From the cell containing the given text, extract its center point as [X, Y] coordinate. 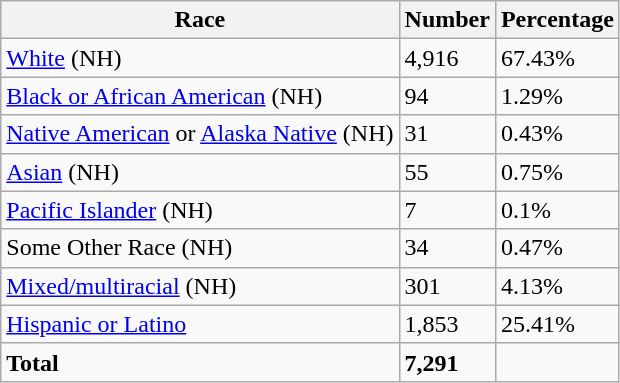
0.47% [557, 248]
25.41% [557, 324]
Total [200, 362]
White (NH) [200, 58]
Hispanic or Latino [200, 324]
1,853 [447, 324]
Asian (NH) [200, 172]
7 [447, 210]
1.29% [557, 96]
Mixed/multiracial (NH) [200, 286]
94 [447, 96]
4.13% [557, 286]
0.75% [557, 172]
Native American or Alaska Native (NH) [200, 134]
Some Other Race (NH) [200, 248]
67.43% [557, 58]
Pacific Islander (NH) [200, 210]
Race [200, 20]
Black or African American (NH) [200, 96]
301 [447, 286]
Number [447, 20]
7,291 [447, 362]
34 [447, 248]
Percentage [557, 20]
0.43% [557, 134]
0.1% [557, 210]
55 [447, 172]
4,916 [447, 58]
31 [447, 134]
